For the text-containing cell, return its midpoint in (x, y) coordinate format. 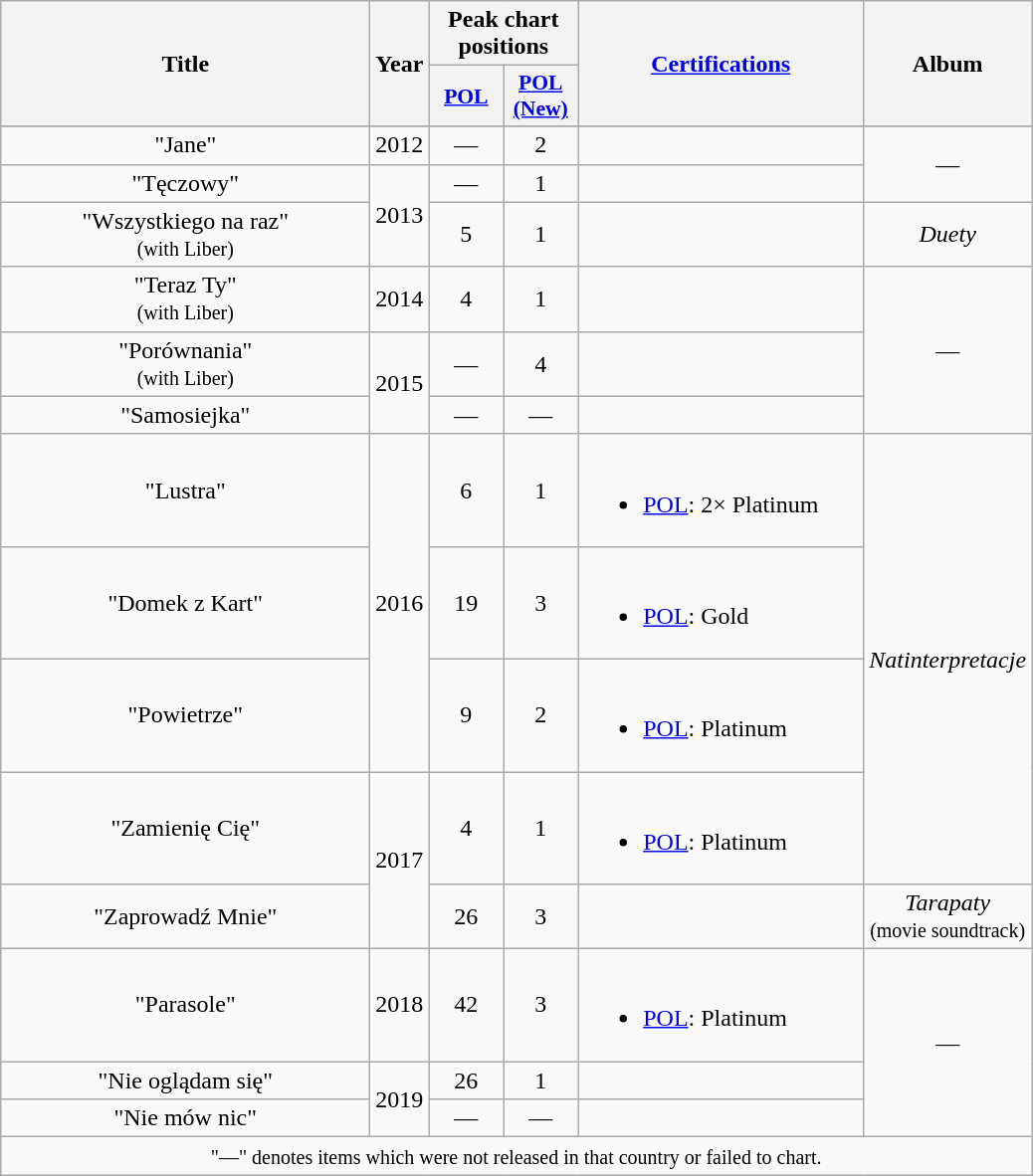
POL (466, 96)
2016 (400, 603)
"Teraz Ty"(with Liber) (185, 298)
POL: 2× Platinum (721, 490)
Year (400, 64)
Album (947, 64)
"Zaprowadź Mnie" (185, 917)
"—" denotes items which were not released in that country or failed to chart. (516, 1156)
POL: Gold (721, 603)
2012 (400, 145)
2019 (400, 1099)
Title (185, 64)
"Nie oglądam się" (185, 1080)
"Samosiejka" (185, 415)
"Nie mów nic" (185, 1118)
"Jane" (185, 145)
Certifications (721, 64)
"Tęczowy" (185, 183)
19 (466, 603)
2013 (400, 215)
"Lustra" (185, 490)
"Parasole" (185, 1005)
5 (466, 235)
6 (466, 490)
"Domek z Kart" (185, 603)
9 (466, 714)
Tarapaty(movie soundtrack) (947, 917)
2014 (400, 298)
"Powietrze" (185, 714)
"Porównania"(with Liber) (185, 364)
2017 (400, 861)
Duety (947, 235)
"Wszystkiego na raz"(with Liber) (185, 235)
Natinterpretacje (947, 659)
2018 (400, 1005)
Peak chart positions (504, 34)
42 (466, 1005)
2015 (400, 382)
"Zamienię Cię" (185, 828)
POL(New) (541, 96)
